For the text-containing cell, return its midpoint in [x, y] coordinate format. 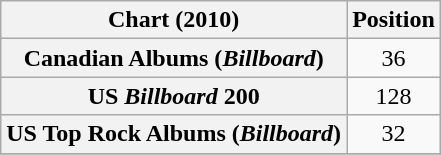
36 [394, 58]
32 [394, 134]
Position [394, 20]
Chart (2010) [174, 20]
US Billboard 200 [174, 96]
Canadian Albums (Billboard) [174, 58]
US Top Rock Albums (Billboard) [174, 134]
128 [394, 96]
